From the cell containing the given text, extract its center point as [X, Y] coordinate. 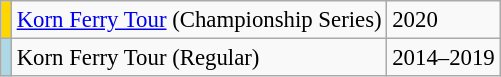
Korn Ferry Tour (Championship Series) [199, 20]
2014–2019 [444, 58]
Korn Ferry Tour (Regular) [199, 58]
2020 [444, 20]
